Search for the cell housing the specified text and yield its (x, y) center coordinate. 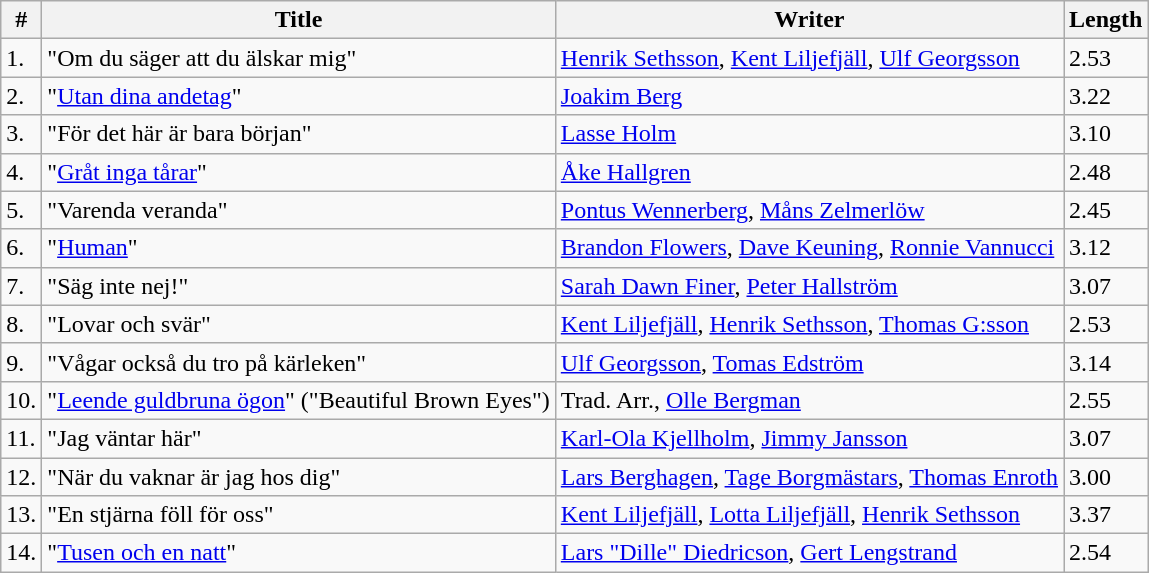
2.45 (1106, 210)
Sarah Dawn Finer, Peter Hallström (809, 286)
"Lovar och svär" (298, 324)
2.55 (1106, 400)
Kent Liljefjäll, Henrik Sethsson, Thomas G:sson (809, 324)
"Leende guldbruna ögon" ("Beautiful Brown Eyes") (298, 400)
3.10 (1106, 134)
"Varenda veranda" (298, 210)
2.54 (1106, 553)
9. (22, 362)
Pontus Wennerberg, Måns Zelmerlöw (809, 210)
Lars "Dille" Diedricson, Gert Lengstrand (809, 553)
Trad. Arr., Olle Bergman (809, 400)
"Vågar också du tro på kärleken" (298, 362)
2. (22, 96)
"Utan dina andetag" (298, 96)
"Human" (298, 248)
2.48 (1106, 172)
1. (22, 58)
Lars Berghagen, Tage Borgmästars, Thomas Enroth (809, 477)
# (22, 20)
"En stjärna föll för oss" (298, 515)
3.22 (1106, 96)
Title (298, 20)
3.37 (1106, 515)
Brandon Flowers, Dave Keuning, Ronnie Vannucci (809, 248)
"Säg inte nej!" (298, 286)
Åke Hallgren (809, 172)
8. (22, 324)
7. (22, 286)
"Tusen och en natt" (298, 553)
3. (22, 134)
3.12 (1106, 248)
"Gråt inga tårar" (298, 172)
"För det här är bara början" (298, 134)
13. (22, 515)
3.14 (1106, 362)
Length (1106, 20)
Lasse Holm (809, 134)
3.00 (1106, 477)
6. (22, 248)
12. (22, 477)
Writer (809, 20)
14. (22, 553)
Joakim Berg (809, 96)
Henrik Sethsson, Kent Liljefjäll, Ulf Georgsson (809, 58)
5. (22, 210)
4. (22, 172)
Ulf Georgsson, Tomas Edström (809, 362)
"När du vaknar är jag hos dig" (298, 477)
11. (22, 438)
"Om du säger att du älskar mig" (298, 58)
Kent Liljefjäll, Lotta Liljefjäll, Henrik Sethsson (809, 515)
"Jag väntar här" (298, 438)
10. (22, 400)
Karl-Ola Kjellholm, Jimmy Jansson (809, 438)
